Search for the cell housing the specified text and yield its (x, y) center coordinate. 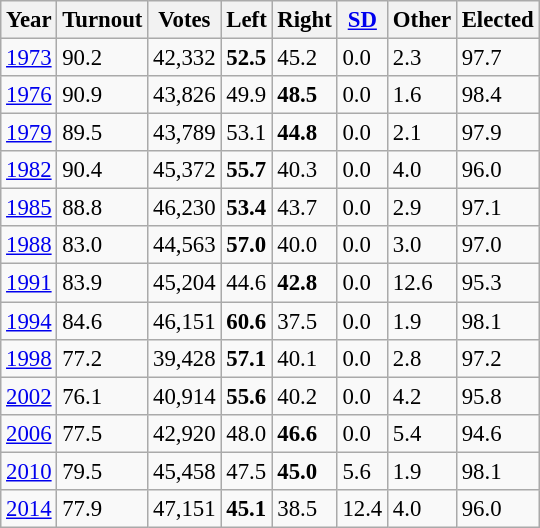
43.7 (304, 208)
98.4 (498, 95)
1976 (29, 95)
55.7 (246, 170)
47.5 (246, 471)
97.7 (498, 58)
60.6 (246, 321)
42,920 (184, 433)
53.1 (246, 133)
40.3 (304, 170)
44.6 (246, 283)
1982 (29, 170)
94.6 (498, 433)
Votes (184, 20)
40.1 (304, 358)
76.1 (102, 396)
77.2 (102, 358)
12.4 (362, 509)
97.0 (498, 245)
1973 (29, 58)
43,826 (184, 95)
2006 (29, 433)
1988 (29, 245)
Other (422, 20)
12.6 (422, 283)
1998 (29, 358)
97.9 (498, 133)
1979 (29, 133)
2.3 (422, 58)
5.6 (362, 471)
1985 (29, 208)
42,332 (184, 58)
79.5 (102, 471)
48.0 (246, 433)
4.2 (422, 396)
45.0 (304, 471)
45.2 (304, 58)
95.8 (498, 396)
97.1 (498, 208)
Year (29, 20)
97.2 (498, 358)
3.0 (422, 245)
44.8 (304, 133)
77.5 (102, 433)
43,789 (184, 133)
1991 (29, 283)
Turnout (102, 20)
1994 (29, 321)
57.0 (246, 245)
77.9 (102, 509)
48.5 (304, 95)
40,914 (184, 396)
1.6 (422, 95)
53.4 (246, 208)
Right (304, 20)
57.1 (246, 358)
55.6 (246, 396)
42.8 (304, 283)
52.5 (246, 58)
39,428 (184, 358)
83.0 (102, 245)
40.2 (304, 396)
84.6 (102, 321)
5.4 (422, 433)
44,563 (184, 245)
46,151 (184, 321)
46,230 (184, 208)
2014 (29, 509)
45.1 (246, 509)
88.8 (102, 208)
SD (362, 20)
90.9 (102, 95)
90.4 (102, 170)
2.9 (422, 208)
2002 (29, 396)
95.3 (498, 283)
38.5 (304, 509)
49.9 (246, 95)
45,458 (184, 471)
2.1 (422, 133)
83.9 (102, 283)
45,372 (184, 170)
46.6 (304, 433)
37.5 (304, 321)
89.5 (102, 133)
Left (246, 20)
90.2 (102, 58)
2010 (29, 471)
2.8 (422, 358)
45,204 (184, 283)
40.0 (304, 245)
47,151 (184, 509)
Elected (498, 20)
